Return [x, y] of the center of cell containing provided text 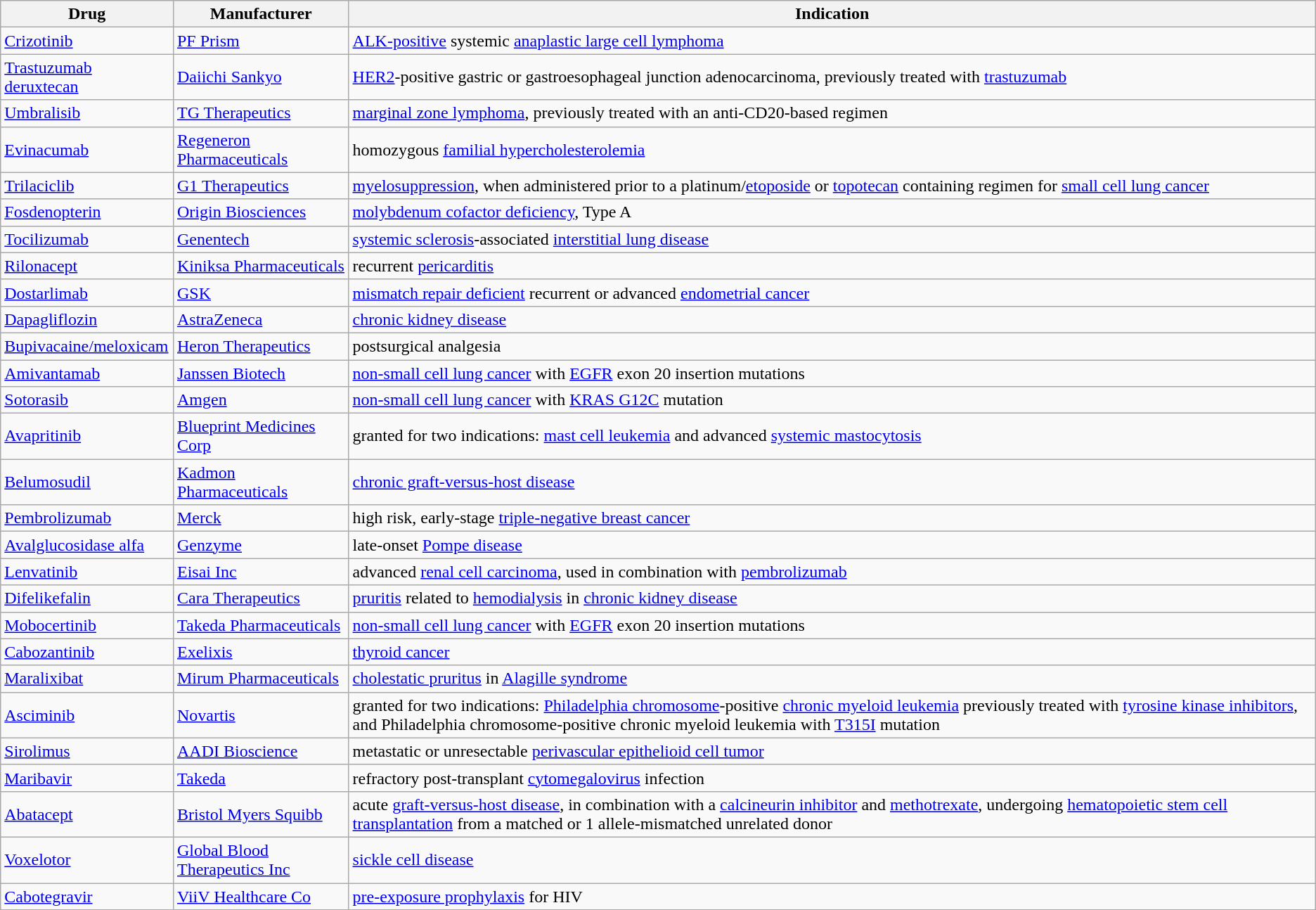
Bupivacaine/meloxicam [87, 346]
Heron Therapeutics [261, 346]
AADI Bioscience [261, 751]
Lenvatinib [87, 572]
Drug [87, 14]
Kadmon Pharmaceuticals [261, 482]
Kiniksa Pharmaceuticals [261, 266]
pre-exposure prophylaxis for HIV [832, 897]
Dapagliflozin [87, 319]
marginal zone lymphoma, previously treated with an anti-CD20-based regimen [832, 113]
Takeda [261, 778]
Mobocertinib [87, 625]
molybdenum cofactor deficiency, Type A [832, 212]
Cabotegravir [87, 897]
Avalglucosidase alfa [87, 545]
Amgen [261, 400]
PF Prism [261, 41]
Maralixibat [87, 679]
Trilaciclib [87, 186]
Janssen Biotech [261, 373]
Sirolimus [87, 751]
Tocilizumab [87, 239]
G1 Therapeutics [261, 186]
Voxelotor [87, 859]
Evinacumab [87, 149]
Sotorasib [87, 400]
recurrent pericarditis [832, 266]
Crizotinib [87, 41]
HER2-positive gastric or gastroesophageal junction adenocarcinoma, previously treated with trastuzumab [832, 77]
chronic kidney disease [832, 319]
ALK-positive systemic anaplastic large cell lymphoma [832, 41]
Abatacept [87, 814]
Indication [832, 14]
Blueprint Medicines Corp [261, 436]
Regeneron Pharmaceuticals [261, 149]
late-onset Pompe disease [832, 545]
myelosuppression, when administered prior to a platinum/etoposide or topotecan containing regimen for small cell lung cancer [832, 186]
granted for two indications: mast cell leukemia and advanced systemic mastocytosis [832, 436]
AstraZeneca [261, 319]
Genzyme [261, 545]
sickle cell disease [832, 859]
TG Therapeutics [261, 113]
systemic sclerosis-associated interstitial lung disease [832, 239]
Bristol Myers Squibb [261, 814]
Fosdenopterin [87, 212]
Avapritinib [87, 436]
Global Blood Therapeutics Inc [261, 859]
postsurgical analgesia [832, 346]
refractory post-transplant cytomegalovirus infection [832, 778]
Maribavir [87, 778]
high risk, early-stage triple-negative breast cancer [832, 518]
chronic graft-versus-host disease [832, 482]
Trastuzumab deruxtecan [87, 77]
cholestatic pruritus in Alagille syndrome [832, 679]
Difelikefalin [87, 598]
thyroid cancer [832, 652]
Rilonacept [87, 266]
Novartis [261, 714]
Merck [261, 518]
Mirum Pharmaceuticals [261, 679]
Pembrolizumab [87, 518]
Umbralisib [87, 113]
Takeda Pharmaceuticals [261, 625]
metastatic or unresectable perivascular epithelioid cell tumor [832, 751]
non-small cell lung cancer with KRAS G12C mutation [832, 400]
ViiV Healthcare Co [261, 897]
Cara Therapeutics [261, 598]
Dostarlimab [87, 293]
advanced renal cell carcinoma, used in combination with pembrolizumab [832, 572]
Cabozantinib [87, 652]
Belumosudil [87, 482]
Daiichi Sankyo [261, 77]
Exelixis [261, 652]
Asciminib [87, 714]
homozygous familial hypercholesterolemia [832, 149]
pruritis related to hemodialysis in chronic kidney disease [832, 598]
Origin Biosciences [261, 212]
Manufacturer [261, 14]
mismatch repair deficient recurrent or advanced endometrial cancer [832, 293]
Eisai Inc [261, 572]
Genentech [261, 239]
GSK [261, 293]
Amivantamab [87, 373]
